Detect which cell encompasses the target text, then output its [x, y] center coordinate. 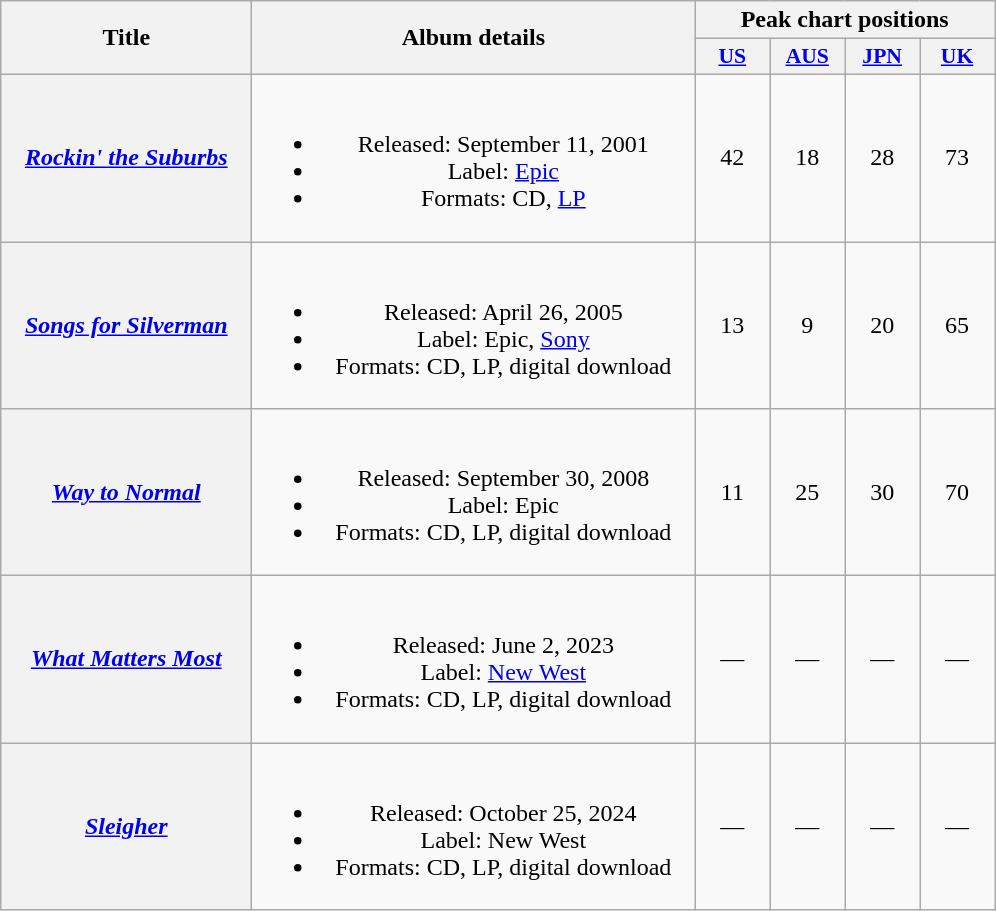
13 [732, 326]
73 [958, 158]
28 [882, 158]
What Matters Most [126, 660]
Way to Normal [126, 492]
Rockin' the Suburbs [126, 158]
Released: April 26, 2005Label: Epic, SonyFormats: CD, LP, digital download [474, 326]
25 [808, 492]
11 [732, 492]
Songs for Silverman [126, 326]
20 [882, 326]
JPN [882, 57]
Title [126, 38]
Released: October 25, 2024Label: New WestFormats: CD, LP, digital download [474, 826]
Album details [474, 38]
Released: September 30, 2008Label: EpicFormats: CD, LP, digital download [474, 492]
UK [958, 57]
AUS [808, 57]
18 [808, 158]
Sleigher [126, 826]
Peak chart positions [845, 20]
9 [808, 326]
Released: June 2, 2023Label: New WestFormats: CD, LP, digital download [474, 660]
42 [732, 158]
30 [882, 492]
US [732, 57]
70 [958, 492]
Released: September 11, 2001Label: EpicFormats: CD, LP [474, 158]
65 [958, 326]
